Search for the cell housing the specified text and yield its (X, Y) center coordinate. 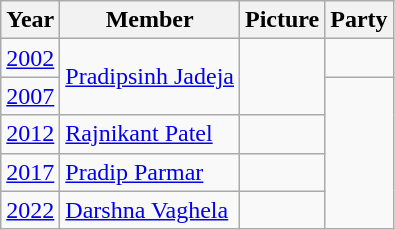
Pradipsinh Jadeja (150, 77)
Pradip Parmar (150, 172)
2017 (30, 172)
Member (150, 20)
2022 (30, 210)
2002 (30, 58)
Picture (282, 20)
2012 (30, 134)
Rajnikant Patel (150, 134)
Year (30, 20)
2007 (30, 96)
Party (359, 20)
Darshna Vaghela (150, 210)
